Find where the given text appears and provide that cell's center as (X, Y) coordinate. 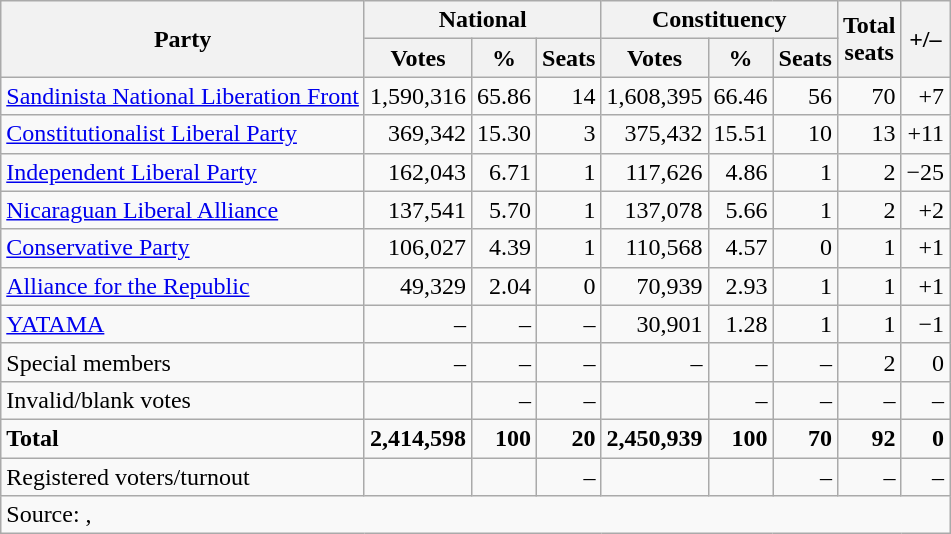
4.57 (740, 248)
+/– (926, 39)
6.71 (504, 172)
2.93 (740, 286)
15.51 (740, 134)
Sandinista National Liberation Front (183, 96)
Registered voters/turnout (183, 477)
YATAMA (183, 324)
110,568 (654, 248)
70,939 (654, 286)
66.46 (740, 96)
30,901 (654, 324)
162,043 (418, 172)
2,414,598 (418, 438)
1.28 (740, 324)
2,450,939 (654, 438)
Special members (183, 362)
375,432 (654, 134)
117,626 (654, 172)
49,329 (418, 286)
15.30 (504, 134)
3 (569, 134)
10 (805, 134)
Alliance for the Republic (183, 286)
Total (183, 438)
Constituency (720, 20)
+7 (926, 96)
56 (805, 96)
4.39 (504, 248)
−1 (926, 324)
1,608,395 (654, 96)
5.66 (740, 210)
+11 (926, 134)
369,342 (418, 134)
Party (183, 39)
−25 (926, 172)
13 (869, 134)
137,078 (654, 210)
Totalseats (869, 39)
Independent Liberal Party (183, 172)
2.04 (504, 286)
106,027 (418, 248)
Nicaraguan Liberal Alliance (183, 210)
14 (569, 96)
Conservative Party (183, 248)
4.86 (740, 172)
137,541 (418, 210)
5.70 (504, 210)
1,590,316 (418, 96)
Constitutionalist Liberal Party (183, 134)
Invalid/blank votes (183, 400)
20 (569, 438)
+2 (926, 210)
92 (869, 438)
65.86 (504, 96)
Source: , (476, 515)
National (482, 20)
